Extract the (X, Y) coordinate from the center of the cell holding the provided text.  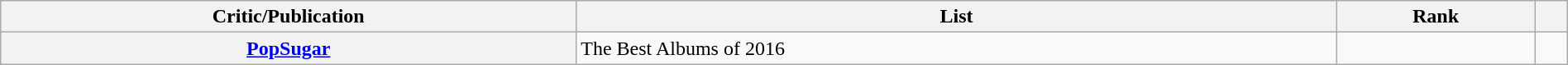
The Best Albums of 2016 (957, 48)
List (957, 17)
Critic/Publication (289, 17)
Rank (1436, 17)
PopSugar (289, 48)
